Return [x, y] of the center of cell containing provided text 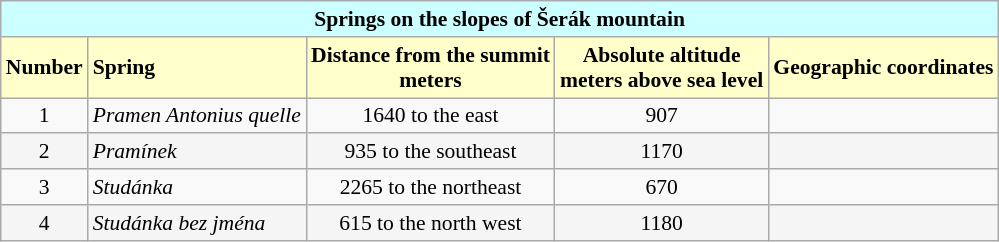
4 [44, 223]
Pramen Antonius quelle [197, 116]
Studánka [197, 187]
2 [44, 152]
1170 [662, 152]
Spring [197, 68]
907 [662, 116]
Absolute altitudemeters above sea level [662, 68]
670 [662, 187]
3 [44, 187]
Geographic coordinates [883, 68]
615 to the north west [430, 223]
Number [44, 68]
Pramínek [197, 152]
1640 to the east [430, 116]
Springs on the slopes of Šerák mountain [500, 19]
Distance from the summitmeters [430, 68]
Studánka bez jména [197, 223]
1180 [662, 223]
2265 to the northeast [430, 187]
935 to the southeast [430, 152]
1 [44, 116]
